Return the [X, Y] coordinate for the center point of the cell that contains the specified text.  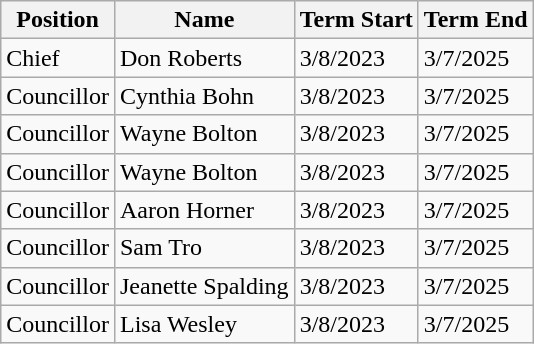
Jeanette Spalding [204, 286]
Name [204, 20]
Term Start [356, 20]
Don Roberts [204, 58]
Cynthia Bohn [204, 96]
Aaron Horner [204, 210]
Sam Tro [204, 248]
Lisa Wesley [204, 324]
Term End [476, 20]
Chief [58, 58]
Position [58, 20]
